Scan for the cell matching the given text and deliver its (X, Y) coordinate at center. 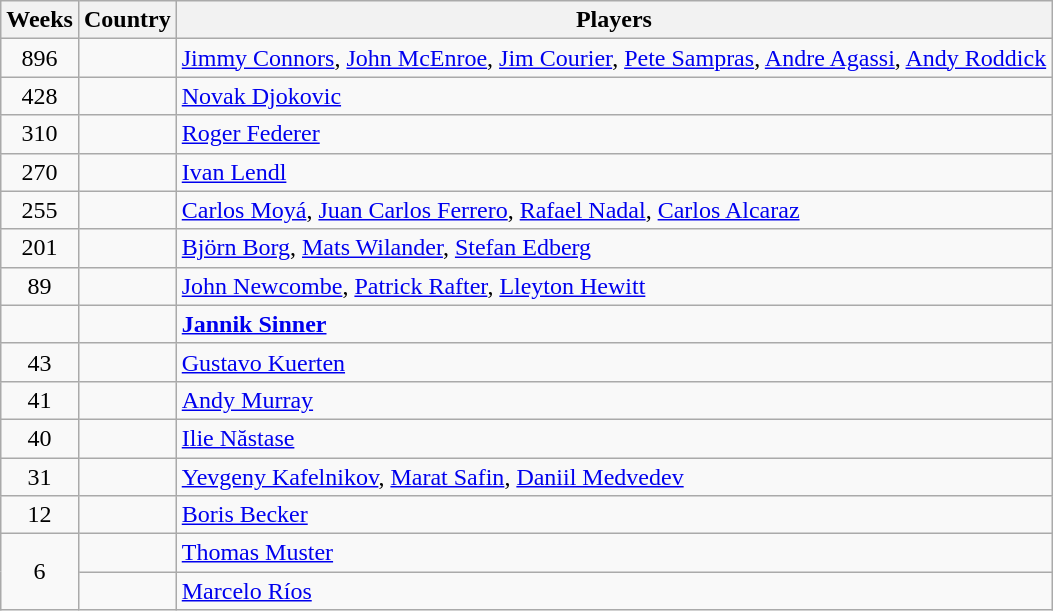
Gustavo Kuerten (614, 362)
201 (40, 248)
Marcelo Ríos (614, 591)
Players (614, 20)
12 (40, 515)
John Newcombe, Patrick Rafter, Lleyton Hewitt (614, 286)
896 (40, 58)
Ivan Lendl (614, 172)
Roger Federer (614, 134)
41 (40, 400)
Thomas Muster (614, 553)
Novak Djokovic (614, 96)
6 (40, 572)
255 (40, 210)
40 (40, 438)
Carlos Moyá, Juan Carlos Ferrero, Rafael Nadal, Carlos Alcaraz (614, 210)
Country (127, 20)
428 (40, 96)
31 (40, 477)
Jannik Sinner (614, 324)
Weeks (40, 20)
310 (40, 134)
Ilie Năstase (614, 438)
Yevgeny Kafelnikov, Marat Safin, Daniil Medvedev (614, 477)
Björn Borg, Mats Wilander, Stefan Edberg (614, 248)
43 (40, 362)
Andy Murray (614, 400)
270 (40, 172)
Jimmy Connors, John McEnroe, Jim Courier, Pete Sampras, Andre Agassi, Andy Roddick (614, 58)
89 (40, 286)
Boris Becker (614, 515)
